Capture the cell that displays the provided text and extract its (x, y) central coordinate. 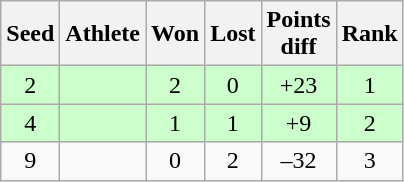
Won (176, 34)
Athlete (103, 34)
+9 (298, 123)
–32 (298, 161)
+23 (298, 85)
3 (370, 161)
Pointsdiff (298, 34)
9 (30, 161)
4 (30, 123)
Rank (370, 34)
Lost (233, 34)
Seed (30, 34)
